Return [x, y] of the center of cell containing provided text 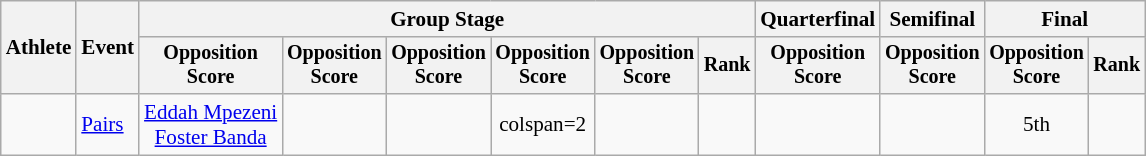
Semifinal [932, 18]
Group Stage [447, 18]
Eddah MpezeniFoster Banda [210, 124]
5th [1036, 124]
Pairs [108, 124]
colspan=2 [543, 124]
Event [108, 48]
Athlete [39, 48]
Quarterfinal [818, 18]
Final [1064, 18]
